Search for the cell housing the specified text and yield its [x, y] center coordinate. 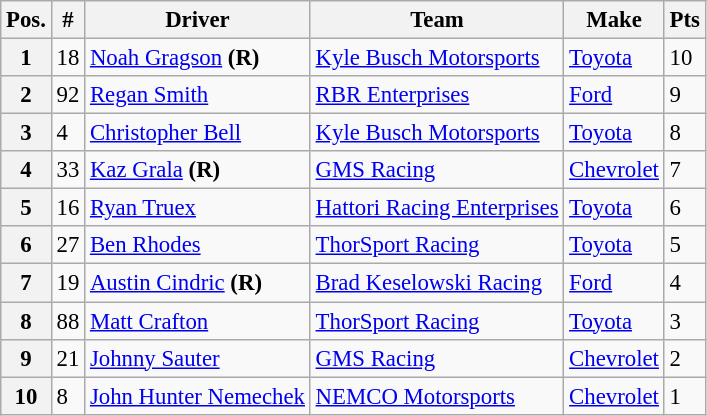
Regan Smith [198, 95]
Pos. [26, 20]
Christopher Bell [198, 133]
Pts [684, 20]
NEMCO Motorsports [437, 396]
# [68, 20]
Matt Crafton [198, 321]
92 [68, 95]
Driver [198, 20]
27 [68, 245]
Ben Rhodes [198, 245]
16 [68, 208]
Brad Keselowski Racing [437, 283]
Hattori Racing Enterprises [437, 208]
18 [68, 58]
Make [614, 20]
19 [68, 283]
John Hunter Nemechek [198, 396]
21 [68, 358]
Noah Gragson (R) [198, 58]
Ryan Truex [198, 208]
Austin Cindric (R) [198, 283]
33 [68, 170]
RBR Enterprises [437, 95]
Kaz Grala (R) [198, 170]
Johnny Sauter [198, 358]
88 [68, 321]
Team [437, 20]
